Output the [X, Y] coordinate of the center of the cell containing the given text.  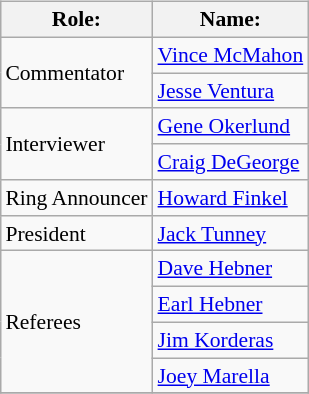
Gene Okerlund [231, 126]
Vince McMahon [231, 55]
Referees [76, 322]
Jim Korderas [231, 340]
President [76, 233]
Interviewer [76, 144]
Joey Marella [231, 376]
Earl Hebner [231, 305]
Commentator [76, 72]
Howard Finkel [231, 198]
Jesse Ventura [231, 91]
Craig DeGeorge [231, 162]
Ring Announcer [76, 198]
Role: [76, 20]
Name: [231, 20]
Jack Tunney [231, 233]
Dave Hebner [231, 269]
